Locate the cell with the specified text and output its (x, y) center coordinate. 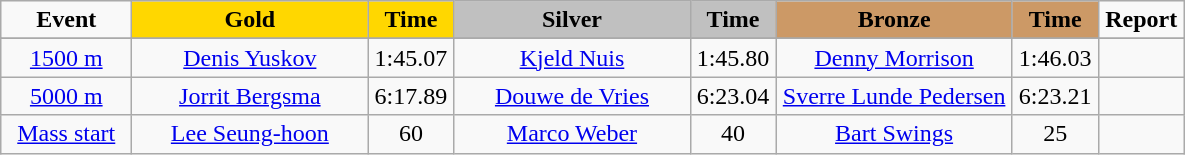
Kjeld Nuis (572, 58)
60 (411, 134)
5000 m (66, 96)
6:23.04 (733, 96)
Bart Swings (894, 134)
Mass start (66, 134)
Marco Weber (572, 134)
Report (1141, 20)
1:46.03 (1055, 58)
Gold (250, 20)
Lee Seung-hoon (250, 134)
6:17.89 (411, 96)
1:45.07 (411, 58)
Event (66, 20)
6:23.21 (1055, 96)
40 (733, 134)
Sverre Lunde Pedersen (894, 96)
Denis Yuskov (250, 58)
25 (1055, 134)
Bronze (894, 20)
1:45.80 (733, 58)
Denny Morrison (894, 58)
Douwe de Vries (572, 96)
1500 m (66, 58)
Silver (572, 20)
Jorrit Bergsma (250, 96)
